Extract the [x, y] coordinate from the center of the cell holding the provided text.  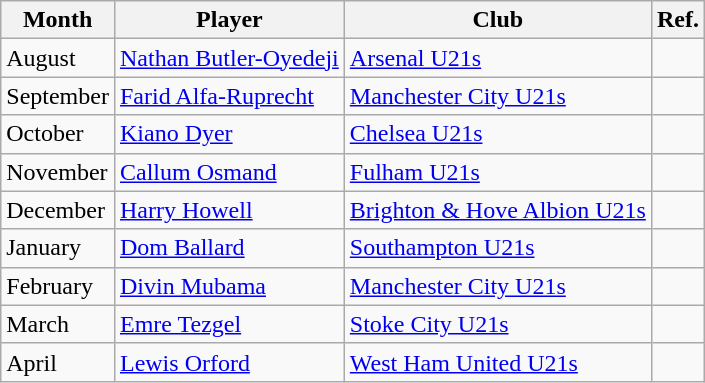
November [58, 172]
Divin Mubama [229, 286]
Club [498, 20]
Callum Osmand [229, 172]
October [58, 134]
Southampton U21s [498, 248]
April [58, 362]
Stoke City U21s [498, 324]
Farid Alfa-Ruprecht [229, 96]
Chelsea U21s [498, 134]
February [58, 286]
Harry Howell [229, 210]
September [58, 96]
Kiano Dyer [229, 134]
Brighton & Hove Albion U21s [498, 210]
Player [229, 20]
Arsenal U21s [498, 58]
January [58, 248]
Ref. [678, 20]
Month [58, 20]
West Ham United U21s [498, 362]
Emre Tezgel [229, 324]
Dom Ballard [229, 248]
March [58, 324]
August [58, 58]
Nathan Butler-Oyedeji [229, 58]
December [58, 210]
Fulham U21s [498, 172]
Lewis Orford [229, 362]
